Determine the [x, y] coordinate at the center of the cell enclosing the given text.  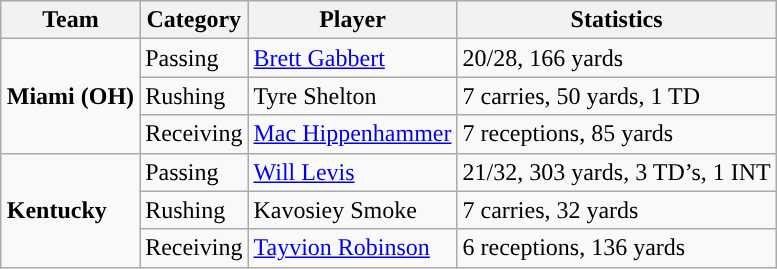
Mac Hippenhammer [352, 134]
Brett Gabbert [352, 58]
Tayvion Robinson [352, 248]
Tyre Shelton [352, 96]
Player [352, 20]
Team [70, 20]
7 carries, 32 yards [616, 210]
Category [194, 20]
Kavosiey Smoke [352, 210]
Kentucky [70, 210]
7 carries, 50 yards, 1 TD [616, 96]
Statistics [616, 20]
20/28, 166 yards [616, 58]
Will Levis [352, 172]
6 receptions, 136 yards [616, 248]
7 receptions, 85 yards [616, 134]
21/32, 303 yards, 3 TD’s, 1 INT [616, 172]
Miami (OH) [70, 96]
